Identify which cell holds the provided text, then report its [X, Y] central coordinate. 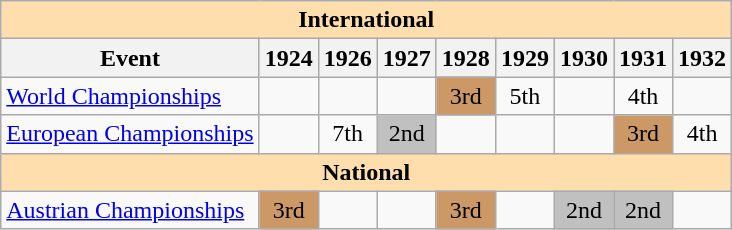
National [366, 172]
1927 [406, 58]
1928 [466, 58]
1929 [524, 58]
1931 [644, 58]
International [366, 20]
7th [348, 134]
Event [130, 58]
European Championships [130, 134]
World Championships [130, 96]
1932 [702, 58]
1924 [288, 58]
1926 [348, 58]
5th [524, 96]
1930 [584, 58]
Austrian Championships [130, 210]
